From the cell containing the given text, extract its center point as (X, Y) coordinate. 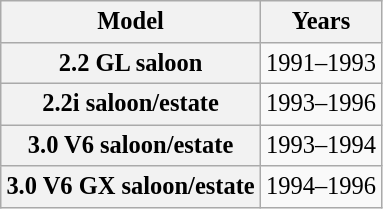
1993–1996 (320, 104)
Years (320, 22)
2.2 GL saloon (131, 62)
1993–1994 (320, 146)
3.0 V6 GX saloon/estate (131, 186)
Model (131, 22)
3.0 V6 saloon/estate (131, 146)
1994–1996 (320, 186)
1991–1993 (320, 62)
2.2i saloon/estate (131, 104)
